Output the [x, y] coordinate of the center of the cell containing the given text.  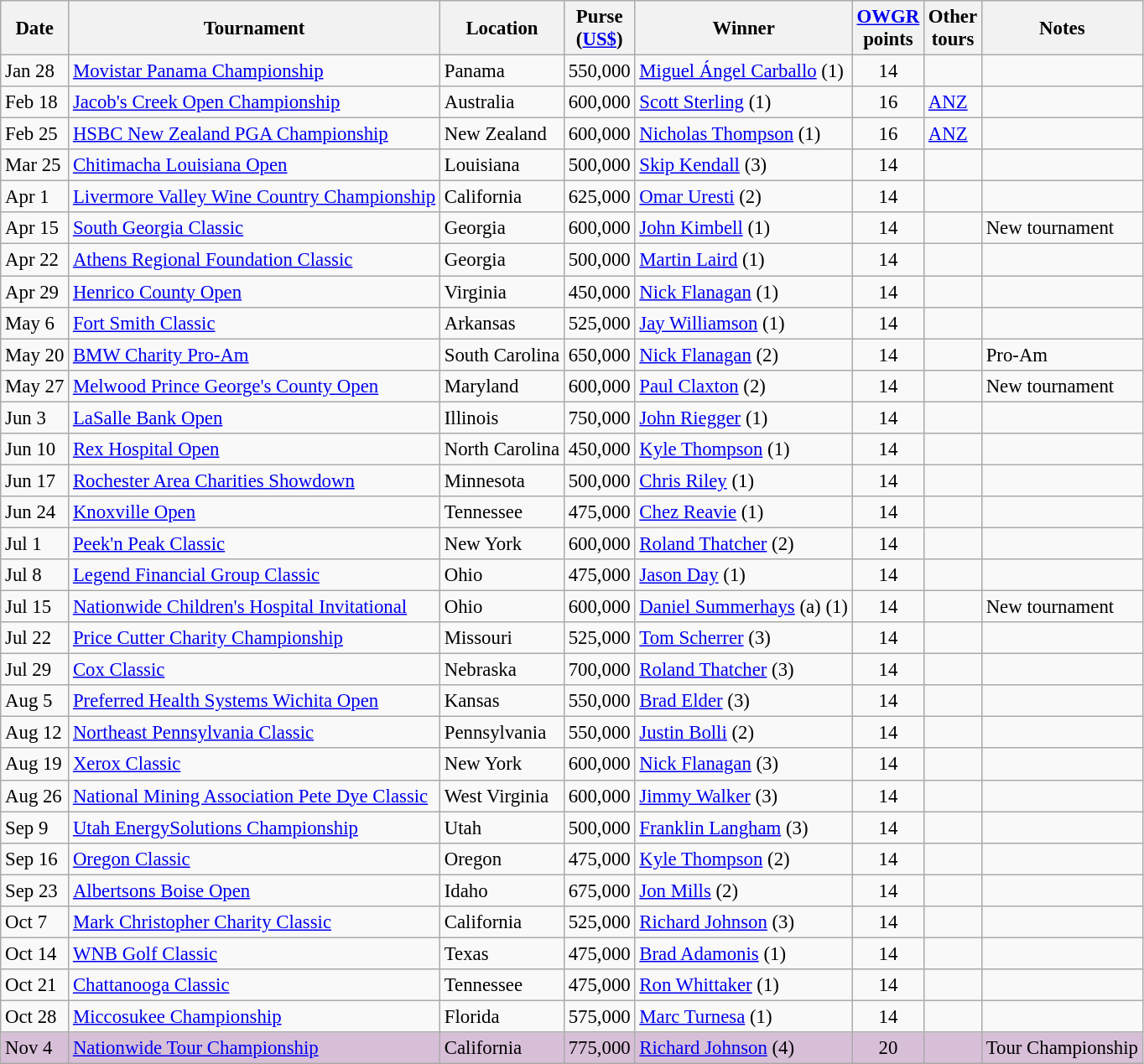
Jan 28 [35, 71]
May 27 [35, 386]
Sep 9 [35, 828]
Brad Elder (3) [743, 701]
Texas [502, 953]
Daniel Summerhays (a) (1) [743, 607]
South Carolina [502, 355]
Utah EnergySolutions Championship [255, 828]
Fort Smith Classic [255, 323]
Jay Williamson (1) [743, 323]
John Riegger (1) [743, 418]
Oct 21 [35, 985]
Miccosukee Championship [255, 1016]
Nationwide Children's Hospital Invitational [255, 607]
Knoxville Open [255, 512]
Livermore Valley Wine Country Championship [255, 197]
Brad Adamonis (1) [743, 953]
Scott Sterling (1) [743, 102]
Sep 16 [35, 859]
North Carolina [502, 449]
WNB Golf Classic [255, 953]
Jun 10 [35, 449]
Location [502, 29]
LaSalle Bank Open [255, 418]
Peek'n Peak Classic [255, 543]
Kyle Thompson (2) [743, 859]
Aug 5 [35, 701]
Mar 25 [35, 165]
Pro-Am [1062, 355]
Missouri [502, 638]
Kyle Thompson (1) [743, 449]
Sep 23 [35, 890]
700,000 [599, 670]
South Georgia Classic [255, 229]
Oct 7 [35, 922]
Jon Mills (2) [743, 890]
Nov 4 [35, 1048]
Jul 29 [35, 670]
Rex Hospital Open [255, 449]
BMW Charity Pro-Am [255, 355]
Panama [502, 71]
West Virginia [502, 796]
Jul 1 [35, 543]
Pennsylvania [502, 733]
Jun 3 [35, 418]
Florida [502, 1016]
Jason Day (1) [743, 575]
May 6 [35, 323]
Price Cutter Charity Championship [255, 638]
775,000 [599, 1048]
20 [887, 1048]
Franklin Langham (3) [743, 828]
Oregon Classic [255, 859]
Movistar Panama Championship [255, 71]
Nebraska [502, 670]
Cox Classic [255, 670]
Nick Flanagan (3) [743, 765]
Aug 12 [35, 733]
Date [35, 29]
Oregon [502, 859]
Aug 26 [35, 796]
Chattanooga Classic [255, 985]
Paul Claxton (2) [743, 386]
Ron Whittaker (1) [743, 985]
Othertours [953, 29]
Aug 19 [35, 765]
Oct 14 [35, 953]
625,000 [599, 197]
Feb 18 [35, 102]
Mark Christopher Charity Classic [255, 922]
Skip Kendall (3) [743, 165]
Nick Flanagan (2) [743, 355]
675,000 [599, 890]
HSBC New Zealand PGA Championship [255, 134]
Chitimacha Louisiana Open [255, 165]
May 20 [35, 355]
Tour Championship [1062, 1048]
750,000 [599, 418]
Feb 25 [35, 134]
National Mining Association Pete Dye Classic [255, 796]
Apr 15 [35, 229]
Apr 22 [35, 260]
Virginia [502, 292]
Miguel Ángel Carballo (1) [743, 71]
Illinois [502, 418]
Purse(US$) [599, 29]
Notes [1062, 29]
Rochester Area Charities Showdown [255, 480]
Nicholas Thompson (1) [743, 134]
Winner [743, 29]
Tournament [255, 29]
Jul 15 [35, 607]
Nationwide Tour Championship [255, 1048]
Maryland [502, 386]
Jimmy Walker (3) [743, 796]
Richard Johnson (4) [743, 1048]
New Zealand [502, 134]
Utah [502, 828]
Legend Financial Group Classic [255, 575]
Apr 1 [35, 197]
Arkansas [502, 323]
Jun 17 [35, 480]
Australia [502, 102]
Chris Riley (1) [743, 480]
575,000 [599, 1016]
Jul 8 [35, 575]
Melwood Prince George's County Open [255, 386]
Omar Uresti (2) [743, 197]
Athens Regional Foundation Classic [255, 260]
Tom Scherrer (3) [743, 638]
Kansas [502, 701]
Jun 24 [35, 512]
Oct 28 [35, 1016]
Marc Turnesa (1) [743, 1016]
Albertsons Boise Open [255, 890]
Preferred Health Systems Wichita Open [255, 701]
John Kimbell (1) [743, 229]
Apr 29 [35, 292]
Henrico County Open [255, 292]
Louisiana [502, 165]
Jul 22 [35, 638]
OWGRpoints [887, 29]
Idaho [502, 890]
Northeast Pennsylvania Classic [255, 733]
Chez Reavie (1) [743, 512]
Minnesota [502, 480]
Roland Thatcher (3) [743, 670]
650,000 [599, 355]
Nick Flanagan (1) [743, 292]
Martin Laird (1) [743, 260]
Roland Thatcher (2) [743, 543]
Xerox Classic [255, 765]
Justin Bolli (2) [743, 733]
Richard Johnson (3) [743, 922]
Jacob's Creek Open Championship [255, 102]
